Provide the (X, Y) coordinate of the cell's center where the given text is located.  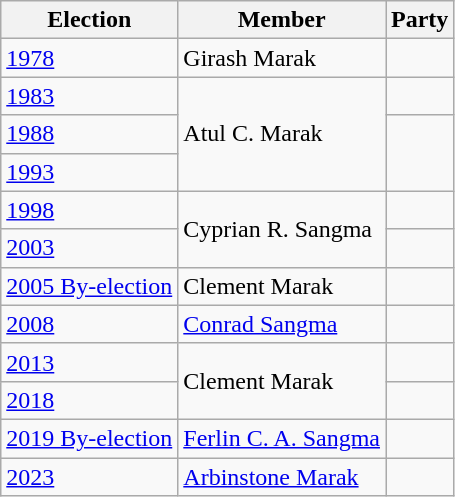
Ferlin C. A. Sangma (282, 438)
1998 (90, 210)
Arbinstone Marak (282, 477)
2018 (90, 400)
Cyprian R. Sangma (282, 229)
1983 (90, 96)
1988 (90, 134)
2023 (90, 477)
1978 (90, 58)
2013 (90, 362)
Girash Marak (282, 58)
2008 (90, 324)
Party (420, 20)
2019 By-election (90, 438)
1993 (90, 172)
2003 (90, 248)
Conrad Sangma (282, 324)
Member (282, 20)
Election (90, 20)
2005 By-election (90, 286)
Atul C. Marak (282, 134)
